Capture the cell that displays the provided text and extract its (X, Y) central coordinate. 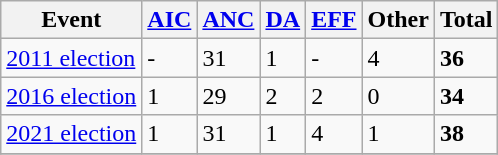
29 (228, 96)
38 (466, 134)
AIC (170, 20)
ANC (228, 20)
Total (466, 20)
Event (72, 20)
2016 election (72, 96)
2011 election (72, 58)
0 (398, 96)
Other (398, 20)
2021 election (72, 134)
36 (466, 58)
34 (466, 96)
DA (283, 20)
EFF (334, 20)
